Pinpoint the cell where the given text exists, returning its (X, Y) midpoint coordinate. 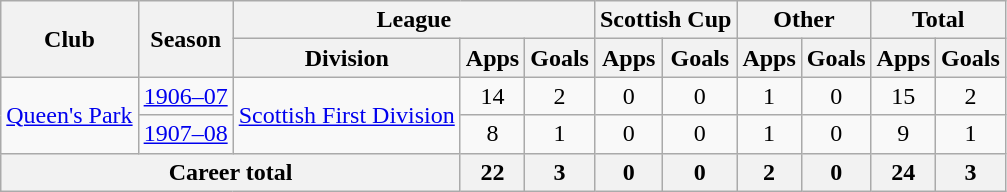
15 (903, 96)
League (414, 20)
8 (492, 134)
1907–08 (186, 134)
Season (186, 39)
22 (492, 172)
9 (903, 134)
Club (70, 39)
1906–07 (186, 96)
24 (903, 172)
Scottish First Division (346, 115)
Scottish Cup (665, 20)
Division (346, 58)
Other (804, 20)
14 (492, 96)
Queen's Park (70, 115)
Career total (231, 172)
Total (938, 20)
